Capture the cell that displays the provided text and extract its (X, Y) central coordinate. 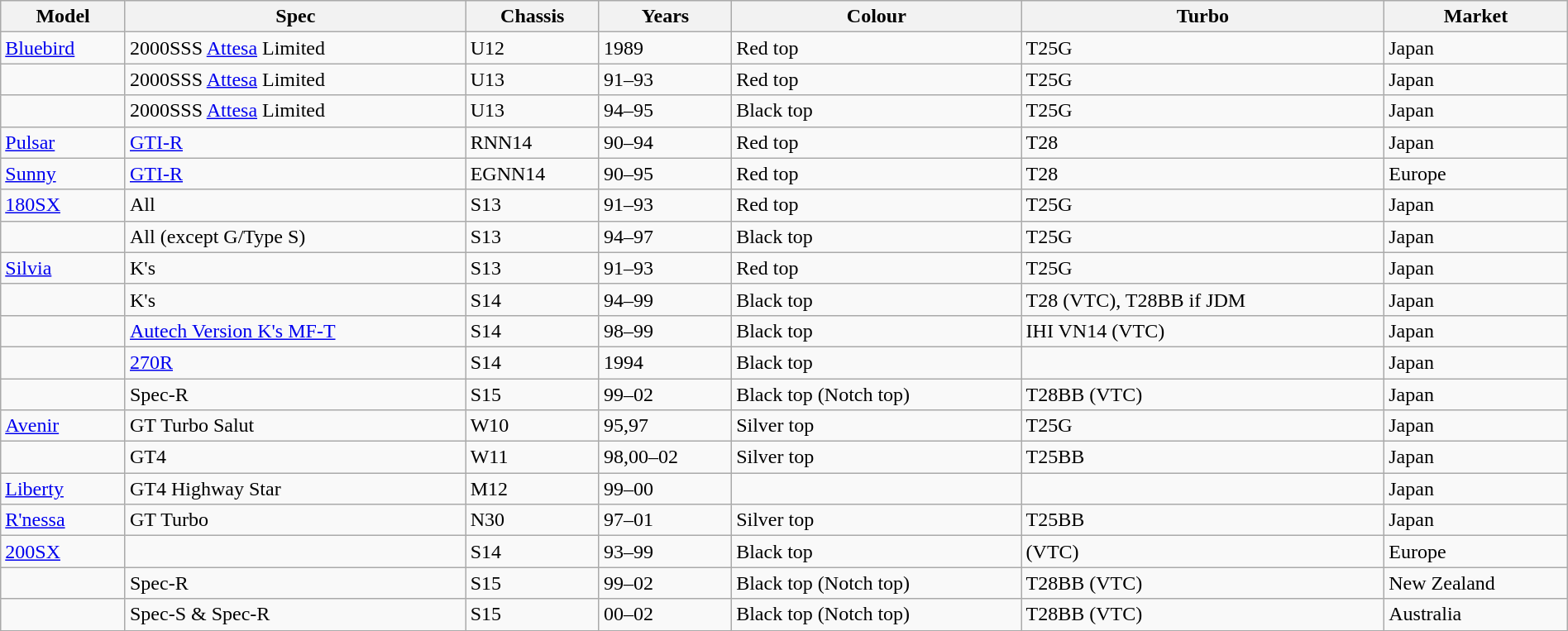
270R (295, 362)
Autech Version K's MF-T (295, 331)
94–99 (665, 299)
200SX (63, 552)
New Zealand (1476, 583)
Turbo (1202, 17)
W10 (533, 426)
EGNN14 (533, 174)
Bluebird (63, 48)
Spec (295, 17)
93–99 (665, 552)
M12 (533, 489)
GT Turbo Salut (295, 426)
Liberty (63, 489)
94–95 (665, 111)
Model (63, 17)
IHI VN14 (VTC) (1202, 331)
W11 (533, 457)
99–00 (665, 489)
95,97 (665, 426)
RNN14 (533, 142)
98,00–02 (665, 457)
GT4 Highway Star (295, 489)
1989 (665, 48)
90–95 (665, 174)
(VTC) (1202, 552)
Pulsar (63, 142)
R'nessa (63, 520)
Market (1476, 17)
Avenir (63, 426)
Sunny (63, 174)
U12 (533, 48)
180SX (63, 205)
Years (665, 17)
Chassis (533, 17)
All (except G/Type S) (295, 237)
97–01 (665, 520)
Silvia (63, 268)
94–97 (665, 237)
N30 (533, 520)
Australia (1476, 614)
90–94 (665, 142)
Spec-S & Spec-R (295, 614)
GT Turbo (295, 520)
T28 (VTC), T28BB if JDM (1202, 299)
98–99 (665, 331)
00–02 (665, 614)
Colour (877, 17)
1994 (665, 362)
All (295, 205)
GT4 (295, 457)
